Provide the [X, Y] coordinate of the cell's center where the given text is located.  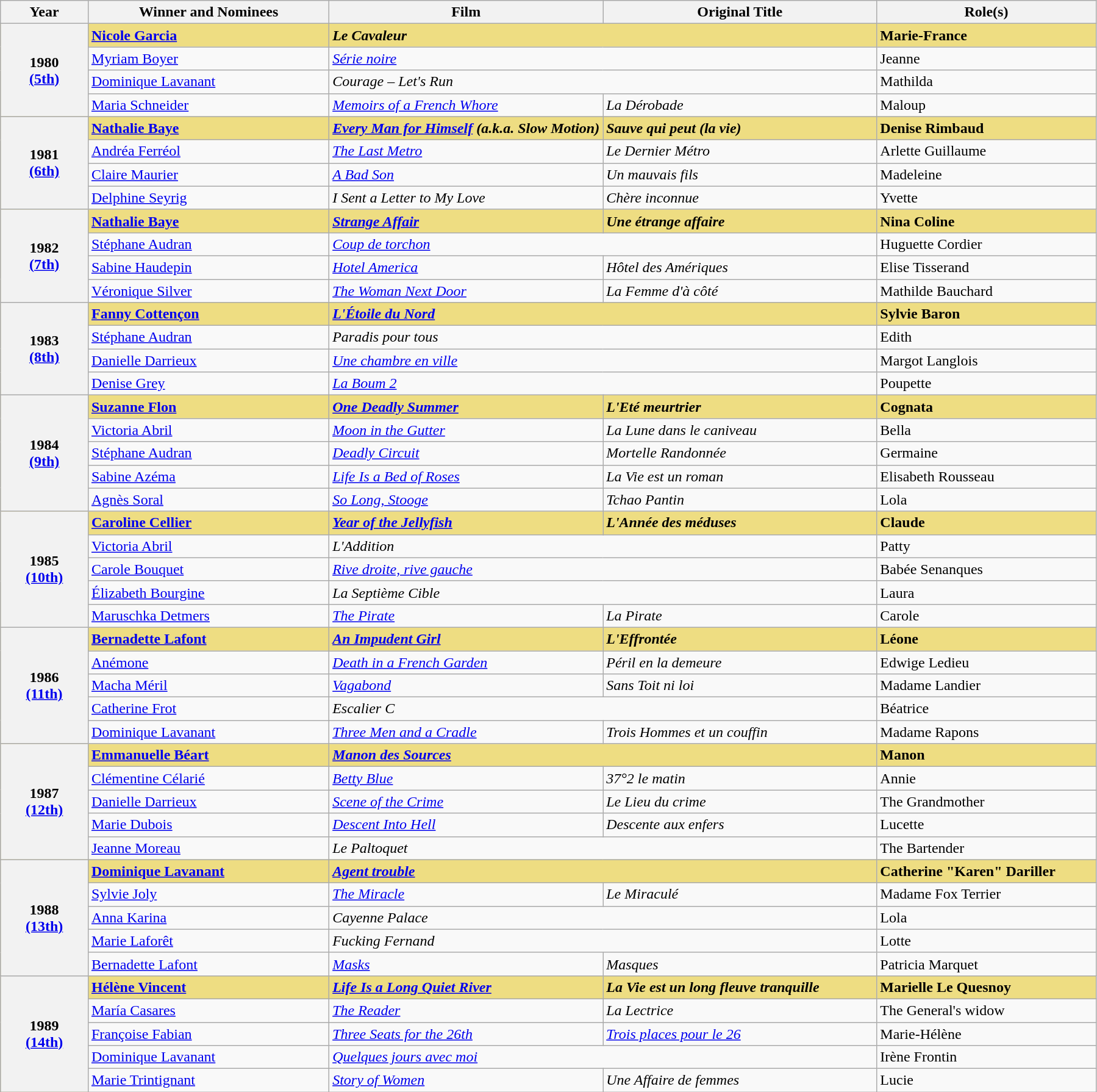
Fucking Fernand [603, 941]
La Femme d'à côté [740, 291]
Une chambre en ville [603, 361]
Trois Hommes et un couffin [740, 732]
Poupette [987, 384]
Françoise Fabian [209, 1034]
Une Affaire de femmes [740, 1080]
Jeanne [987, 59]
Death in a French Garden [466, 662]
Germaine [987, 453]
Le Paltoquet [603, 848]
Maruschka Detmers [209, 616]
Mathilda [987, 82]
The Last Metro [466, 151]
Quelques jours avec moi [603, 1057]
Nina Coline [987, 221]
Hôtel des Amériques [740, 267]
Vagabond [466, 686]
The Pirate [466, 616]
L'Étoile du Nord [603, 314]
Babée Senanques [987, 569]
Manon [987, 755]
Hélène Vincent [209, 987]
Anémone [209, 662]
1980(5th) [45, 70]
Role(s) [987, 12]
Sauve qui peut (la vie) [740, 128]
1983(8th) [45, 349]
One Deadly Summer [466, 407]
1982(7th) [45, 256]
Léone [987, 639]
Le Miraculé [740, 894]
Fanny Cottençon [209, 314]
Madame Landier [987, 686]
Le Dernier Métro [740, 151]
Winner and Nominees [209, 12]
The Woman Next Door [466, 291]
Edwige Ledieu [987, 662]
Patricia Marquet [987, 964]
Sans Toit ni loi [740, 686]
1987(12th) [45, 802]
Lucette [987, 825]
Claude [987, 523]
Cognata [987, 407]
Andréa Ferréol [209, 151]
Three Men and a Cradle [466, 732]
Élizabeth Bourgine [209, 592]
Year [45, 12]
Film [466, 12]
Denise Rimbaud [987, 128]
Maloup [987, 105]
Clémentine Célarié [209, 778]
Agent trouble [603, 871]
Original Title [740, 12]
Every Man for Himself (a.k.a. Slow Motion) [466, 128]
1989(14th) [45, 1033]
Caroline Cellier [209, 523]
Catherine Frot [209, 709]
Coup de torchon [603, 244]
La Lune dans le caniveau [740, 430]
A Bad Son [466, 174]
La Vie est un roman [740, 476]
So Long, Stooge [466, 500]
Véronique Silver [209, 291]
Yvette [987, 198]
Denise Grey [209, 384]
Macha Méril [209, 686]
Marie-France [987, 35]
1981(6th) [45, 163]
Chère inconnue [740, 198]
The General's widow [987, 1010]
Escalier C [603, 709]
La Pirate [740, 616]
Carole Bouquet [209, 569]
Story of Women [466, 1080]
Tchao Pantin [740, 500]
Year of the Jellyfish [466, 523]
Madame Rapons [987, 732]
Sylvie Baron [987, 314]
Scene of the Crime [466, 802]
Descent Into Hell [466, 825]
Patty [987, 546]
Irène Frontin [987, 1057]
Marie Laforêt [209, 941]
Marie-Hélène [987, 1034]
Memoirs of a French Whore [466, 105]
Marie Trintignant [209, 1080]
Le Cavaleur [603, 35]
Life Is a Bed of Roses [466, 476]
Elisabeth Rousseau [987, 476]
Sabine Haudepin [209, 267]
Anna Karina [209, 918]
Madeleine [987, 174]
Suzanne Flon [209, 407]
I Sent a Letter to My Love [466, 198]
Moon in the Gutter [466, 430]
Série noire [603, 59]
The Grandmother [987, 802]
Masks [466, 964]
La Dérobade [740, 105]
Paradis pour tous [603, 337]
Delphine Seyrig [209, 198]
An Impudent Girl [466, 639]
Claire Maurier [209, 174]
La Boum 2 [603, 384]
L'Addition [603, 546]
Madame Fox Terrier [987, 894]
The Reader [466, 1010]
Life Is a Long Quiet River [466, 987]
Huguette Cordier [987, 244]
Mathilde Bauchard [987, 291]
Deadly Circuit [466, 453]
1988(13th) [45, 918]
Strange Affair [466, 221]
Annie [987, 778]
Margot Langlois [987, 361]
Une étrange affaire [740, 221]
Descente aux enfers [740, 825]
Sylvie Joly [209, 894]
Maria Schneider [209, 105]
Cayenne Palace [603, 918]
Le Lieu du crime [740, 802]
Masques [740, 964]
Hotel America [466, 267]
Arlette Guillaume [987, 151]
L'Année des méduses [740, 523]
Three Seats for the 26th [466, 1034]
Lotte [987, 941]
Mortelle Randonnée [740, 453]
Agnès Soral [209, 500]
Elise Tisserand [987, 267]
37°2 le matin [740, 778]
Courage – Let's Run [603, 82]
La Septième Cible [603, 592]
La Vie est un long fleuve tranquille [740, 987]
Emmanuelle Béart [209, 755]
Marielle Le Quesnoy [987, 987]
The Bartender [987, 848]
1985(10th) [45, 569]
Trois places pour le 26 [740, 1034]
Un mauvais fils [740, 174]
Lucie [987, 1080]
Betty Blue [466, 778]
Myriam Boyer [209, 59]
Nicole Garcia [209, 35]
Edith [987, 337]
Catherine "Karen" Dariller [987, 871]
L'Eté meurtrier [740, 407]
Péril en la demeure [740, 662]
Marie Dubois [209, 825]
1984(9th) [45, 453]
Manon des Sources [603, 755]
Rive droite, rive gauche [603, 569]
Béatrice [987, 709]
L'Effrontée [740, 639]
María Casares [209, 1010]
Bella [987, 430]
Carole [987, 616]
Jeanne Moreau [209, 848]
La Lectrice [740, 1010]
1986(11th) [45, 685]
The Miracle [466, 894]
Laura [987, 592]
Sabine Azéma [209, 476]
